Output the [x, y] coordinate of the center of the cell containing the given text.  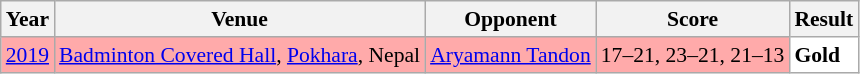
Venue [240, 19]
Score [693, 19]
Aryamann Tandon [510, 55]
Gold [824, 55]
Year [28, 19]
Result [824, 19]
2019 [28, 55]
Opponent [510, 19]
17–21, 23–21, 21–13 [693, 55]
Badminton Covered Hall, Pokhara, Nepal [240, 55]
